Extract the (X, Y) coordinate from the center of the cell holding the provided text.  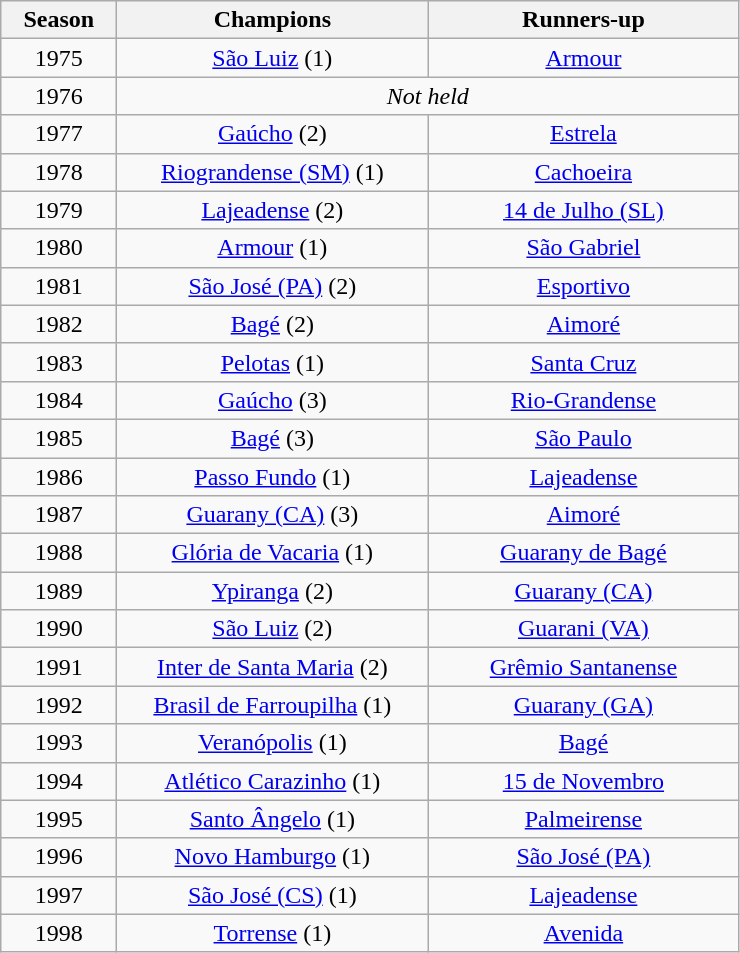
Armour (1) (272, 248)
Avenida (584, 933)
1978 (59, 172)
1989 (59, 591)
Guarany de Bagé (584, 553)
15 de Novembro (584, 781)
São José (PA) (584, 857)
1986 (59, 477)
Bagé (3) (272, 438)
Esportivo (584, 286)
1983 (59, 362)
Santa Cruz (584, 362)
Passo Fundo (1) (272, 477)
Atlético Carazinho (1) (272, 781)
Grêmio Santanense (584, 667)
Gaúcho (2) (272, 134)
Gaúcho (3) (272, 400)
1984 (59, 400)
Pelotas (1) (272, 362)
1985 (59, 438)
Ypiranga (2) (272, 591)
1994 (59, 781)
1975 (59, 58)
Brasil de Farroupilha (1) (272, 705)
Runners-up (584, 20)
1998 (59, 933)
1982 (59, 324)
Armour (584, 58)
Santo Ângelo (1) (272, 819)
Cachoeira (584, 172)
1990 (59, 629)
São Luiz (1) (272, 58)
1977 (59, 134)
1993 (59, 743)
Novo Hamburgo (1) (272, 857)
Bagé (2) (272, 324)
Veranópolis (1) (272, 743)
1997 (59, 895)
Champions (272, 20)
Bagé (584, 743)
Inter de Santa Maria (2) (272, 667)
Guarany (CA) (584, 591)
1979 (59, 210)
1988 (59, 553)
1995 (59, 819)
Riograndense (SM) (1) (272, 172)
Guarany (CA) (3) (272, 515)
São José (PA) (2) (272, 286)
1980 (59, 248)
Estrela (584, 134)
1976 (59, 96)
Not held (428, 96)
1987 (59, 515)
1991 (59, 667)
14 de Julho (SL) (584, 210)
São Gabriel (584, 248)
São Paulo (584, 438)
Torrense (1) (272, 933)
1981 (59, 286)
Glória de Vacaria (1) (272, 553)
Palmeirense (584, 819)
Season (59, 20)
1996 (59, 857)
São José (CS) (1) (272, 895)
Guarani (VA) (584, 629)
1992 (59, 705)
Rio-Grandense (584, 400)
Guarany (GA) (584, 705)
Lajeadense (2) (272, 210)
São Luiz (2) (272, 629)
